Search for the cell housing the specified text and yield its (X, Y) center coordinate. 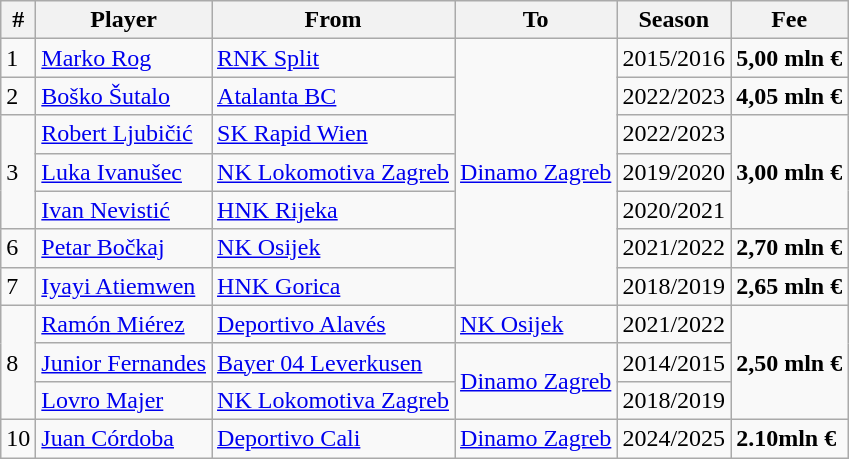
5,00 mln € (790, 58)
2019/2020 (674, 172)
To (536, 20)
Iyayi Atiemwen (124, 286)
6 (18, 248)
# (18, 20)
Robert Ljubičić (124, 134)
Ivan Nevistić (124, 210)
Luka Ivanušec (124, 172)
10 (18, 438)
Season (674, 20)
8 (18, 362)
Deportivo Cali (334, 438)
HNK Rijeka (334, 210)
Marko Rog (124, 58)
3,00 mln € (790, 172)
Deportivo Alavés (334, 324)
2014/2015 (674, 362)
3 (18, 172)
2,65 mln € (790, 286)
1 (18, 58)
Fee (790, 20)
HNK Gorica (334, 286)
2,50 mln € (790, 362)
RNK Split (334, 58)
2020/2021 (674, 210)
Ramón Miérez (124, 324)
Player (124, 20)
Juan Córdoba (124, 438)
Atalanta BC (334, 96)
2 (18, 96)
SK Rapid Wien (334, 134)
2.10mln € (790, 438)
Boško Šutalo (124, 96)
2015/2016 (674, 58)
2024/2025 (674, 438)
4,05 mln € (790, 96)
7 (18, 286)
Bayer 04 Leverkusen (334, 362)
Junior Fernandes (124, 362)
Lovro Majer (124, 400)
2,70 mln € (790, 248)
Petar Bočkaj (124, 248)
From (334, 20)
